Output the [x, y] coordinate of the center of the cell containing the given text.  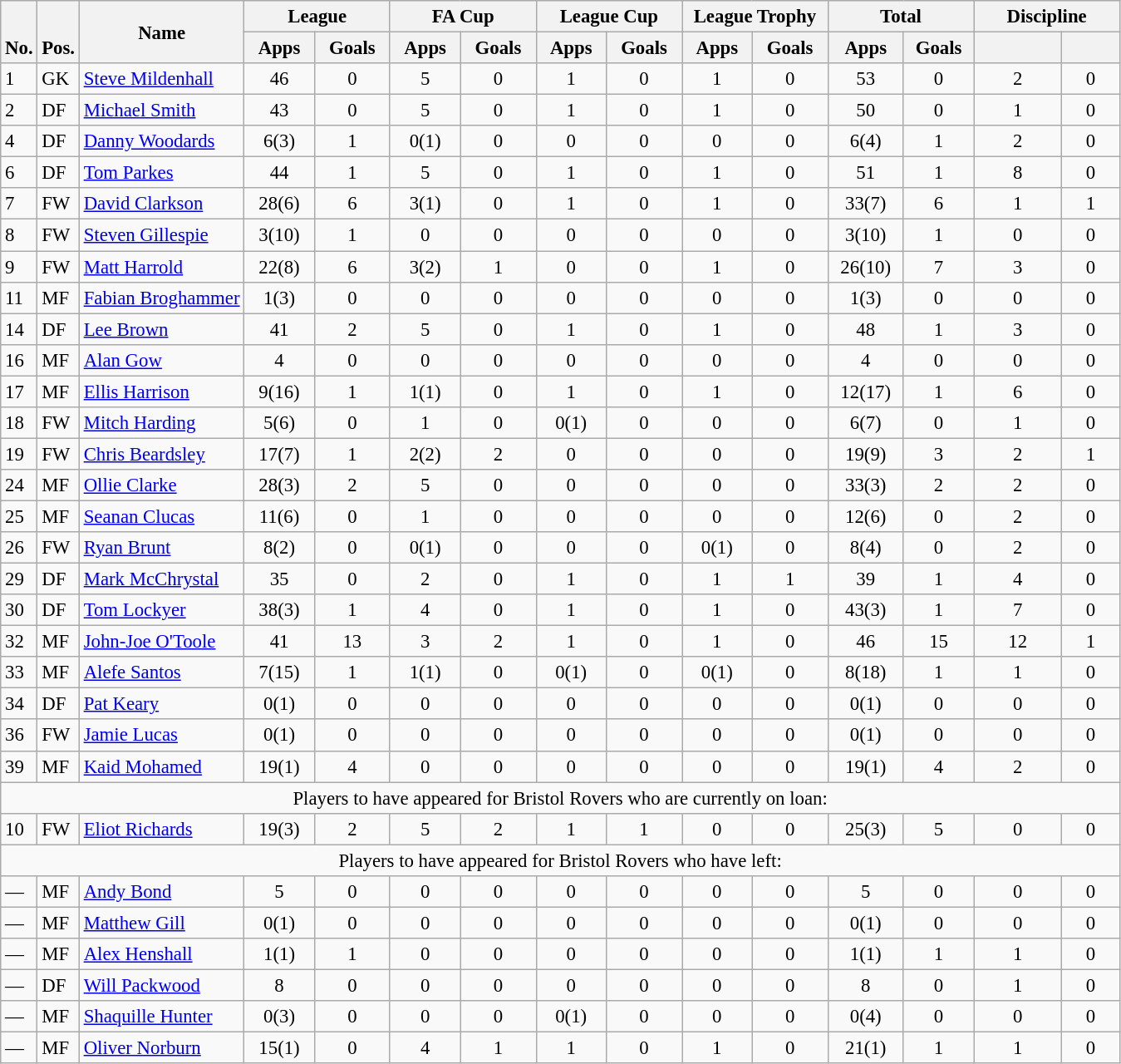
6(4) [866, 141]
8(18) [866, 672]
8(4) [866, 548]
Ollie Clarke [161, 485]
53 [866, 79]
Players to have appeared for Bristol Rovers who have left: [560, 860]
24 [19, 485]
8(2) [279, 548]
3(1) [425, 204]
Players to have appeared for Bristol Rovers who are currently on loan: [560, 798]
9 [19, 267]
Mark McChrystal [161, 579]
2(2) [425, 454]
David Clarkson [161, 204]
10 [19, 829]
0(4) [866, 1017]
19(9) [866, 454]
Will Packwood [161, 985]
7(15) [279, 672]
Shaquille Hunter [161, 1017]
13 [352, 642]
30 [19, 610]
3(2) [425, 267]
Total [901, 17]
Eliot Richards [161, 829]
Andy Bond [161, 892]
15(1) [279, 1048]
League [317, 17]
44 [279, 173]
21(1) [866, 1048]
36 [19, 736]
11(6) [279, 516]
26 [19, 548]
18 [19, 423]
Tom Lockyer [161, 610]
FA Cup [463, 17]
14 [19, 329]
28(3) [279, 485]
16 [19, 360]
6(3) [279, 141]
Michael Smith [161, 111]
11 [19, 298]
19 [19, 454]
Pos. [58, 32]
12(17) [866, 392]
Lee Brown [161, 329]
Tom Parkes [161, 173]
26(10) [866, 267]
50 [866, 111]
Matt Harrold [161, 267]
Fabian Broghammer [161, 298]
Ellis Harrison [161, 392]
48 [866, 329]
5(6) [279, 423]
Alan Gow [161, 360]
League Cup [609, 17]
15 [939, 642]
Alefe Santos [161, 672]
Steven Gillespie [161, 235]
28(6) [279, 204]
Oliver Norburn [161, 1048]
0(3) [279, 1017]
Jamie Lucas [161, 736]
Kaid Mohamed [161, 766]
29 [19, 579]
Pat Keary [161, 704]
33 [19, 672]
33(7) [866, 204]
35 [279, 579]
Discipline [1047, 17]
Matthew Gill [161, 923]
17 [19, 392]
25 [19, 516]
Steve Mildenhall [161, 79]
17(7) [279, 454]
19(3) [279, 829]
John-Joe O'Toole [161, 642]
12(6) [866, 516]
League Trophy [755, 17]
38(3) [279, 610]
25(3) [866, 829]
51 [866, 173]
Name [161, 32]
Chris Beardsley [161, 454]
6(7) [866, 423]
33(3) [866, 485]
Alex Henshall [161, 954]
Ryan Brunt [161, 548]
43 [279, 111]
GK [58, 79]
Danny Woodards [161, 141]
Mitch Harding [161, 423]
Seanan Clucas [161, 516]
9(16) [279, 392]
12 [1018, 642]
32 [19, 642]
No. [19, 32]
22(8) [279, 267]
43(3) [866, 610]
34 [19, 704]
